Return [X, Y] of the center of cell containing provided text 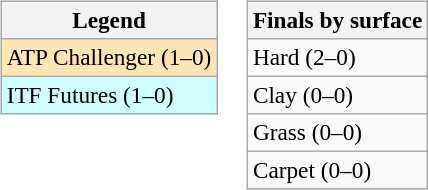
Grass (0–0) [337, 133]
Finals by surface [337, 20]
Carpet (0–0) [337, 171]
Hard (2–0) [337, 57]
ITF Futures (1–0) [108, 95]
Clay (0–0) [337, 95]
ATP Challenger (1–0) [108, 57]
Legend [108, 20]
